Capture the cell that displays the provided text and extract its (x, y) central coordinate. 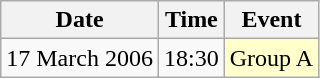
Date (80, 20)
Event (271, 20)
Time (191, 20)
Group A (271, 58)
17 March 2006 (80, 58)
18:30 (191, 58)
